Search for the cell housing the specified text and yield its [X, Y] center coordinate. 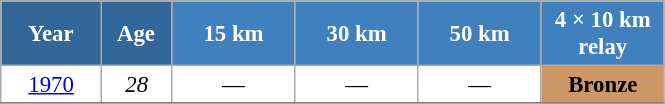
50 km [480, 34]
1970 [52, 85]
15 km [234, 34]
4 × 10 km relay [602, 34]
Year [52, 34]
30 km [356, 34]
28 [136, 85]
Bronze [602, 85]
Age [136, 34]
